Return the [X, Y] coordinate for the center point of the cell that contains the specified text.  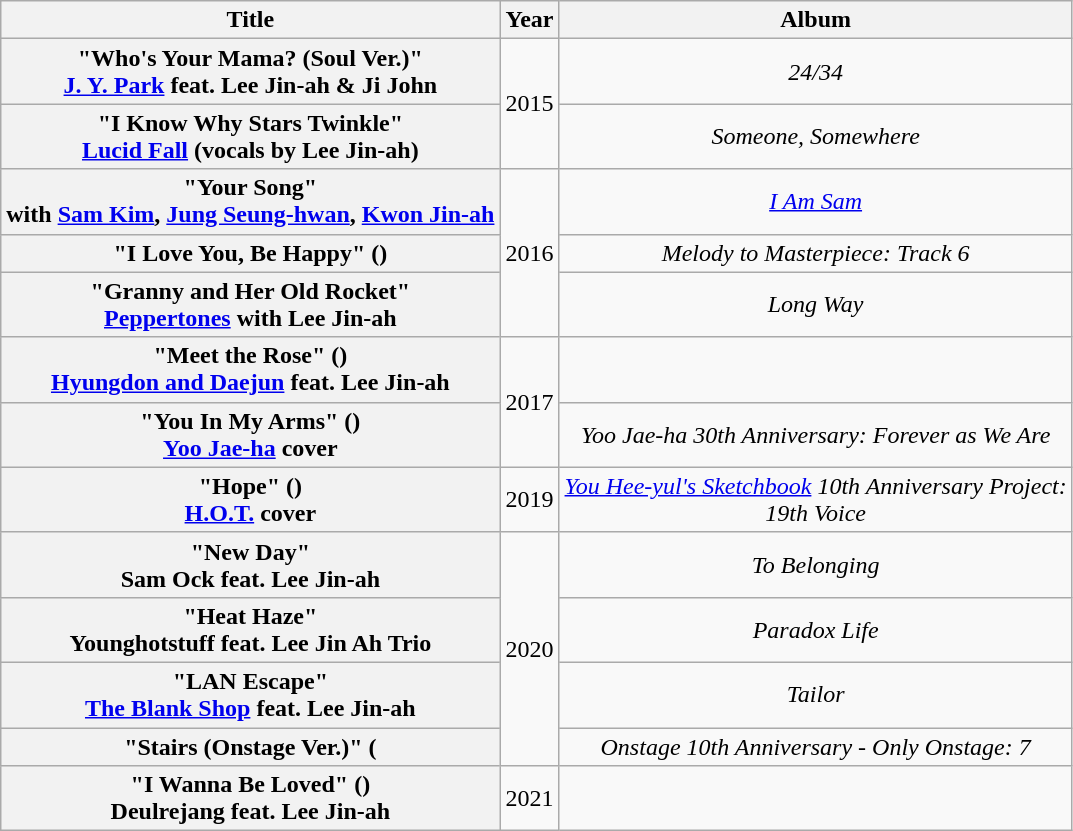
"Who's Your Mama? (Soul Ver.)"J. Y. Park feat. Lee Jin-ah & Ji John [250, 72]
Paradox Life [816, 630]
Title [250, 20]
Long Way [816, 304]
"New Day" Sam Ock feat. Lee Jin-ah [250, 564]
"I Wanna Be Loved" ()Deulrejang feat. Lee Jin-ah [250, 798]
2019 [530, 500]
"You In My Arms" () Yoo Jae-ha cover [250, 434]
"Your Song" with Sam Kim, Jung Seung-hwan, Kwon Jin-ah [250, 202]
I Am Sam [816, 202]
2015 [530, 104]
"Stairs (Onstage Ver.)" ( [250, 747]
2017 [530, 402]
Onstage 10th Anniversary - Only Onstage: 7 [816, 747]
2016 [530, 253]
"I Know Why Stars Twinkle"Lucid Fall (vocals by Lee Jin-ah) [250, 136]
Tailor [816, 694]
Year [530, 20]
"Meet the Rose" ()Hyungdon and Daejun feat. Lee Jin-ah [250, 370]
You Hee-yul's Sketchbook 10th Anniversary Project: 19th Voice [816, 500]
"Heat Haze" Younghotstuff feat. Lee Jin Ah Trio [250, 630]
Melody to Masterpiece: Track 6 [816, 253]
"Hope" () H.O.T. cover [250, 500]
"I Love You, Be Happy" () [250, 253]
2021 [530, 798]
Someone, Somewhere [816, 136]
"LAN Escape" The Blank Shop feat. Lee Jin-ah [250, 694]
"Granny and Her Old Rocket" Peppertones with Lee Jin-ah [250, 304]
Yoo Jae-ha 30th Anniversary: Forever as We Are [816, 434]
24/34 [816, 72]
To Belonging [816, 564]
Album [816, 20]
2020 [530, 648]
